Detect which cell encompasses the target text, then output its (X, Y) center coordinate. 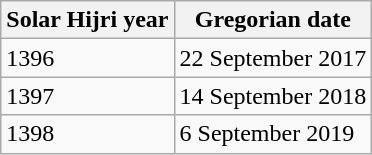
1396 (88, 58)
Solar Hijri year (88, 20)
Gregorian date (273, 20)
1397 (88, 96)
14 September 2018 (273, 96)
22 September 2017 (273, 58)
6 September 2019 (273, 134)
1398 (88, 134)
